Detect which cell encompasses the target text, then output its [x, y] center coordinate. 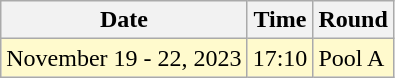
Date [124, 20]
Time [280, 20]
Round [353, 20]
17:10 [280, 58]
November 19 - 22, 2023 [124, 58]
Pool A [353, 58]
